For the text-containing cell, return its midpoint in [x, y] coordinate format. 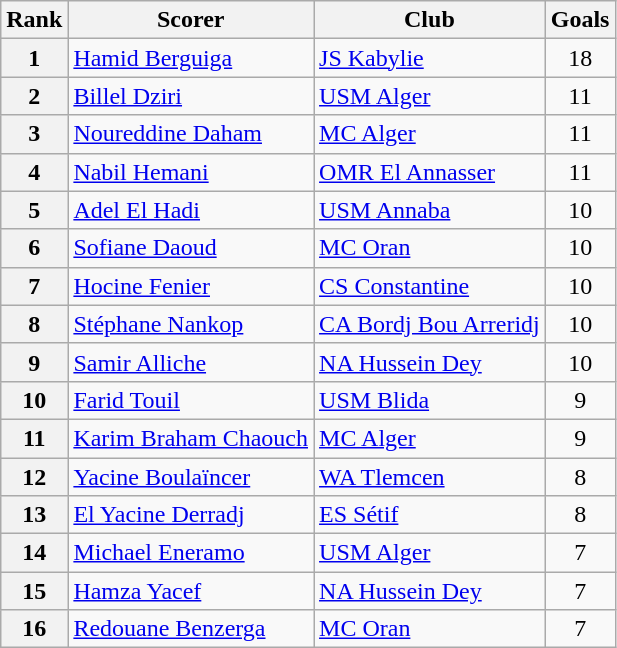
Hamid Berguiga [191, 58]
ES Sétif [430, 515]
Rank [34, 20]
18 [580, 58]
Karim Braham Chaouch [191, 438]
12 [34, 477]
1 [34, 58]
Samir Alliche [191, 362]
Adel El Hadi [191, 210]
Michael Eneramo [191, 553]
Hocine Fenier [191, 286]
Stéphane Nankop [191, 324]
2 [34, 96]
14 [34, 553]
Sofiane Daoud [191, 248]
WA Tlemcen [430, 477]
6 [34, 248]
Billel Dziri [191, 96]
3 [34, 134]
15 [34, 591]
Club [430, 20]
CA Bordj Bou Arreridj [430, 324]
Nabil Hemani [191, 172]
5 [34, 210]
OMR El Annasser [430, 172]
13 [34, 515]
Hamza Yacef [191, 591]
USM Blida [430, 400]
Redouane Benzerga [191, 629]
Yacine Boulaïncer [191, 477]
CS Constantine [430, 286]
Farid Touil [191, 400]
Goals [580, 20]
El Yacine Derradj [191, 515]
16 [34, 629]
Noureddine Daham [191, 134]
USM Annaba [430, 210]
Scorer [191, 20]
JS Kabylie [430, 58]
4 [34, 172]
